Determine the [X, Y] coordinate at the center of the cell enclosing the given text.  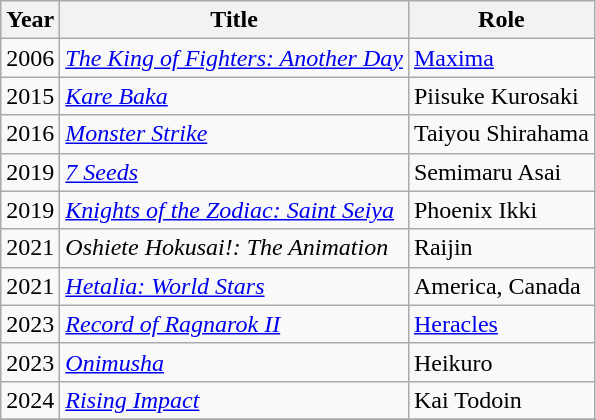
Record of Ragnarok II [234, 324]
Semimaru Asai [501, 172]
Role [501, 20]
2016 [30, 134]
7 Seeds [234, 172]
Year [30, 20]
Rising Impact [234, 400]
Raijin [501, 248]
Oshiete Hokusai!: The Animation [234, 248]
Phoenix Ikki [501, 210]
Taiyou Shirahama [501, 134]
2015 [30, 96]
Kare Baka [234, 96]
Kai Todoin [501, 400]
Onimusha [234, 362]
The King of Fighters: Another Day [234, 58]
Hetalia: World Stars [234, 286]
Piisuke Kurosaki [501, 96]
Heracles [501, 324]
Monster Strike [234, 134]
America, Canada [501, 286]
Heikuro [501, 362]
Knights of the Zodiac: Saint Seiya [234, 210]
2024 [30, 400]
2006 [30, 58]
Title [234, 20]
Maxima [501, 58]
